Capture the cell that displays the provided text and extract its (X, Y) central coordinate. 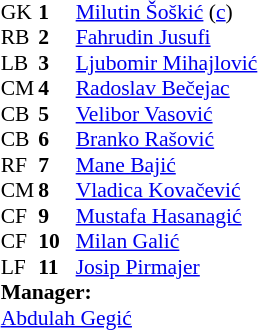
Fahrudin Jusufi (167, 37)
RF (20, 165)
LF (20, 267)
Vladica Kovačević (167, 191)
Ljubomir Mihajlović (167, 63)
Milan Galić (167, 241)
Radoslav Bečejac (167, 89)
Mane Bajić (167, 165)
7 (57, 165)
Branko Rašović (167, 139)
5 (57, 114)
2 (57, 37)
6 (57, 139)
4 (57, 89)
Velibor Vasović (167, 114)
11 (57, 267)
9 (57, 216)
RB (20, 37)
Josip Pirmajer (167, 267)
LB (20, 63)
Mustafa Hasanagić (167, 216)
3 (57, 63)
10 (57, 241)
8 (57, 191)
Manager: (130, 293)
